Search for the cell housing the specified text and yield its [x, y] center coordinate. 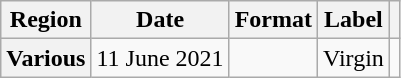
Region [46, 20]
Virgin [353, 58]
Date [160, 20]
Label [353, 20]
Various [46, 58]
11 June 2021 [160, 58]
Format [273, 20]
